Determine the (x, y) coordinate at the center of the cell enclosing the given text.  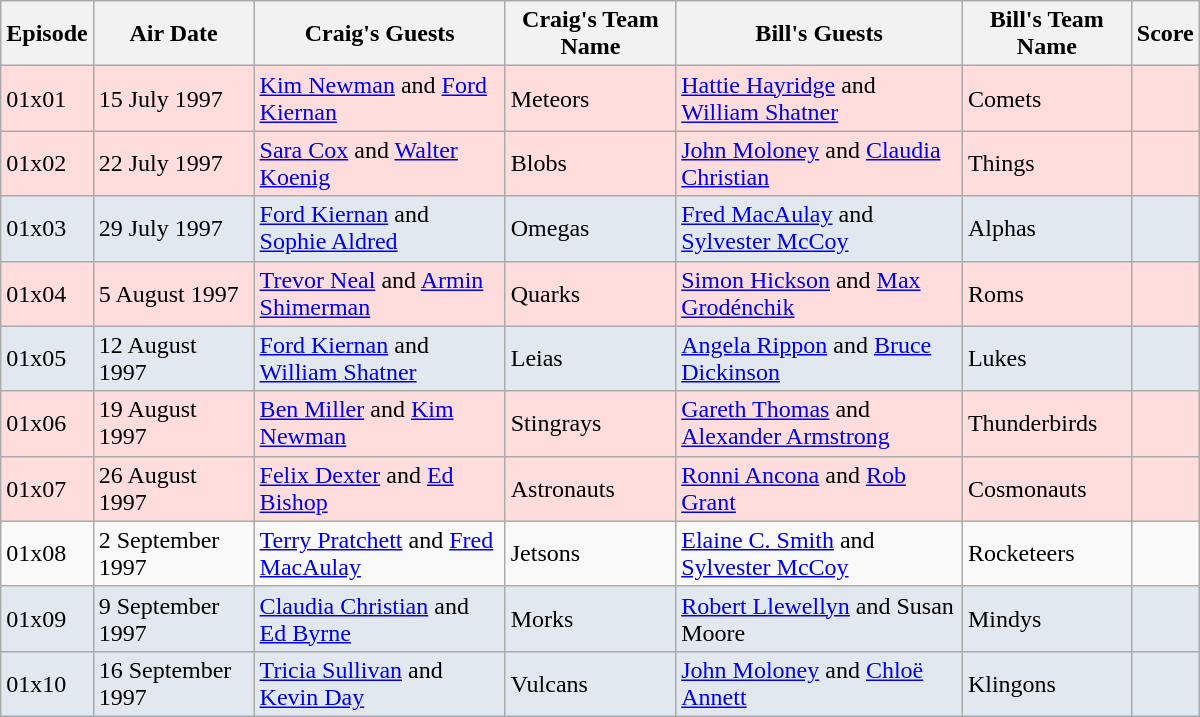
John Moloney and Claudia Christian (820, 164)
Trevor Neal and Armin Shimerman (380, 294)
01x10 (47, 684)
Roms (1046, 294)
Cosmonauts (1046, 488)
2 September 1997 (174, 554)
01x09 (47, 618)
Meteors (590, 98)
19 August 1997 (174, 424)
Ford Kiernan and Sophie Aldred (380, 228)
26 August 1997 (174, 488)
Score (1165, 34)
Sara Cox and Walter Koenig (380, 164)
Hattie Hayridge and William Shatner (820, 98)
Bill's Team Name (1046, 34)
12 August 1997 (174, 358)
Tricia Sullivan and Kevin Day (380, 684)
Lukes (1046, 358)
Stingrays (590, 424)
01x06 (47, 424)
Ronni Ancona and Rob Grant (820, 488)
01x04 (47, 294)
Omegas (590, 228)
Comets (1046, 98)
Alphas (1046, 228)
Things (1046, 164)
15 July 1997 (174, 98)
Ford Kiernan and William Shatner (380, 358)
Morks (590, 618)
Klingons (1046, 684)
29 July 1997 (174, 228)
John Moloney and Chloë Annett (820, 684)
Jetsons (590, 554)
Craig's Guests (380, 34)
01x08 (47, 554)
9 September 1997 (174, 618)
22 July 1997 (174, 164)
Ben Miller and Kim Newman (380, 424)
Fred MacAulay and Sylvester McCoy (820, 228)
Claudia Christian and Ed Byrne (380, 618)
Simon Hickson and Max Grodénchik (820, 294)
Gareth Thomas and Alexander Armstrong (820, 424)
Robert Llewellyn and Susan Moore (820, 618)
Episode (47, 34)
01x05 (47, 358)
01x03 (47, 228)
Craig's Team Name (590, 34)
Blobs (590, 164)
Kim Newman and Ford Kiernan (380, 98)
01x02 (47, 164)
5 August 1997 (174, 294)
Quarks (590, 294)
16 September 1997 (174, 684)
01x01 (47, 98)
Vulcans (590, 684)
Elaine C. Smith and Sylvester McCoy (820, 554)
Astronauts (590, 488)
Rocketeers (1046, 554)
Felix Dexter and Ed Bishop (380, 488)
Thunderbirds (1046, 424)
Terry Pratchett and Fred MacAulay (380, 554)
Bill's Guests (820, 34)
Leias (590, 358)
01x07 (47, 488)
Angela Rippon and Bruce Dickinson (820, 358)
Mindys (1046, 618)
Air Date (174, 34)
